Find where the given text appears and provide that cell's center as [x, y] coordinate. 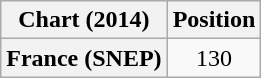
130 [214, 58]
Position [214, 20]
Chart (2014) [84, 20]
France (SNEP) [84, 58]
